Identify which cell holds the provided text, then report its (x, y) central coordinate. 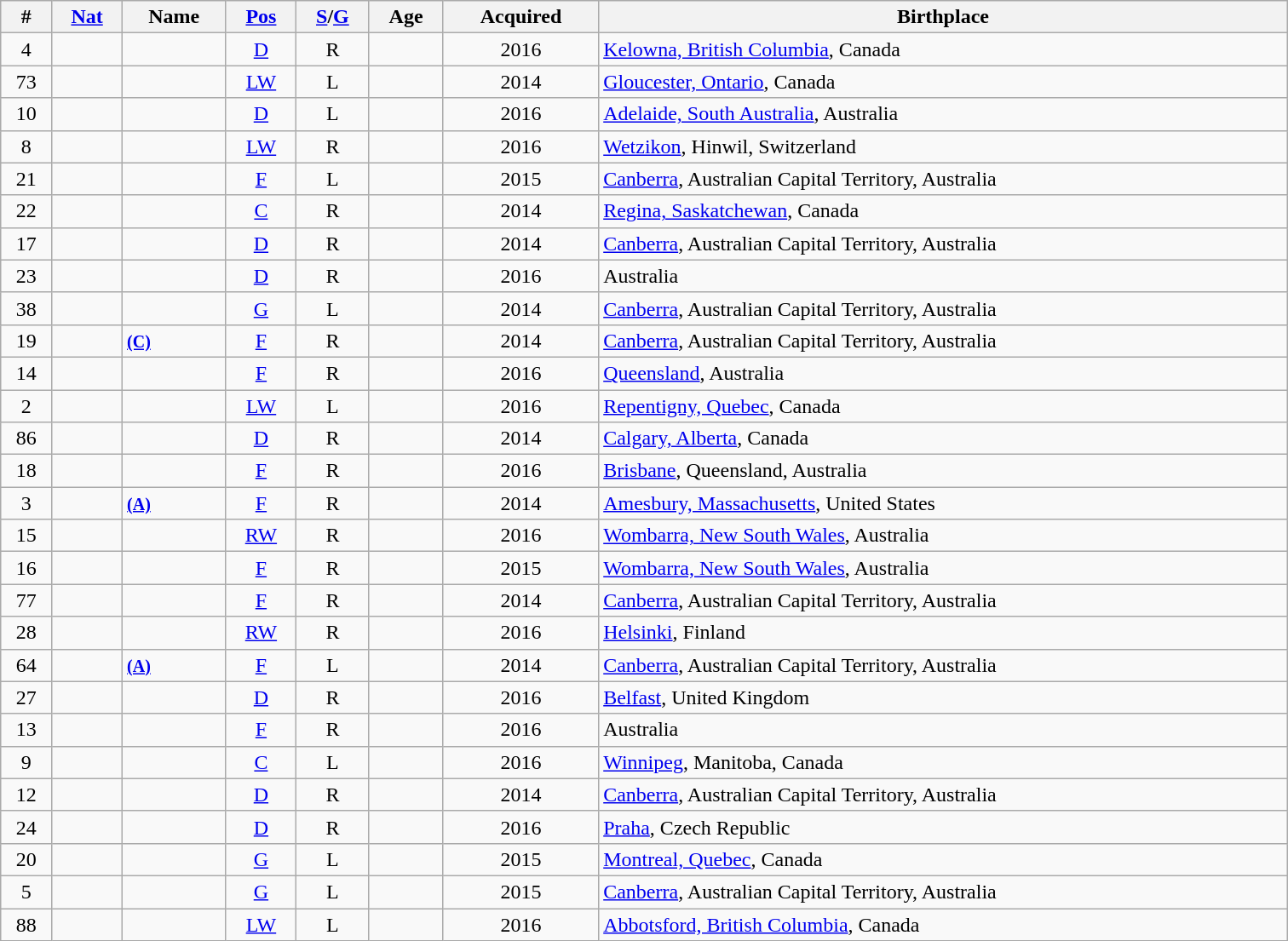
Winnipeg, Manitoba, Canada (944, 762)
8 (26, 146)
21 (26, 179)
4 (26, 49)
5 (26, 892)
Regina, Saskatchewan, Canada (944, 211)
20 (26, 859)
10 (26, 114)
13 (26, 730)
22 (26, 211)
Repentigny, Quebec, Canada (944, 406)
Acquired (520, 17)
24 (26, 827)
2 (26, 406)
Wetzikon, Hinwil, Switzerland (944, 146)
3 (26, 503)
Montreal, Quebec, Canada (944, 859)
Abbotsford, British Columbia, Canada (944, 924)
Name (175, 17)
(C) (175, 341)
Kelowna, British Columbia, Canada (944, 49)
Gloucester, Ontario, Canada (944, 82)
23 (26, 276)
12 (26, 795)
Brisbane, Queensland, Australia (944, 471)
Birthplace (944, 17)
64 (26, 665)
14 (26, 373)
Adelaide, South Australia, Australia (944, 114)
18 (26, 471)
Pos (261, 17)
Praha, Czech Republic (944, 827)
Belfast, United Kingdom (944, 697)
77 (26, 600)
73 (26, 82)
Amesbury, Massachusetts, United States (944, 503)
Calgary, Alberta, Canada (944, 439)
S/G (332, 17)
# (26, 17)
17 (26, 244)
Age (405, 17)
16 (26, 568)
9 (26, 762)
19 (26, 341)
27 (26, 697)
88 (26, 924)
38 (26, 308)
Nat (87, 17)
86 (26, 439)
Queensland, Australia (944, 373)
28 (26, 633)
15 (26, 536)
Helsinki, Finland (944, 633)
